Determine the (x, y) coordinate at the center of the cell enclosing the given text.  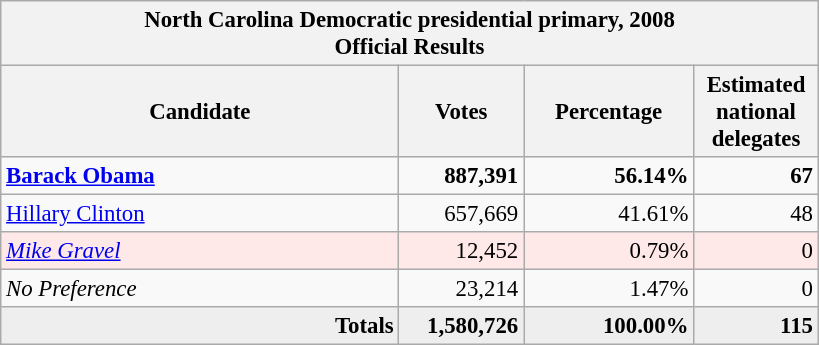
Hillary Clinton (200, 214)
No Preference (200, 289)
12,452 (462, 251)
56.14% (609, 176)
Mike Gravel (200, 251)
41.61% (609, 214)
Candidate (200, 112)
657,669 (462, 214)
Estimated national delegates (756, 112)
0.79% (609, 251)
Percentage (609, 112)
67 (756, 176)
1.47% (609, 289)
23,214 (462, 289)
887,391 (462, 176)
Barack Obama (200, 176)
48 (756, 214)
North Carolina Democratic presidential primary, 2008Official Results (410, 34)
Votes (462, 112)
